Pinpoint the cell where the given text exists, returning its [X, Y] midpoint coordinate. 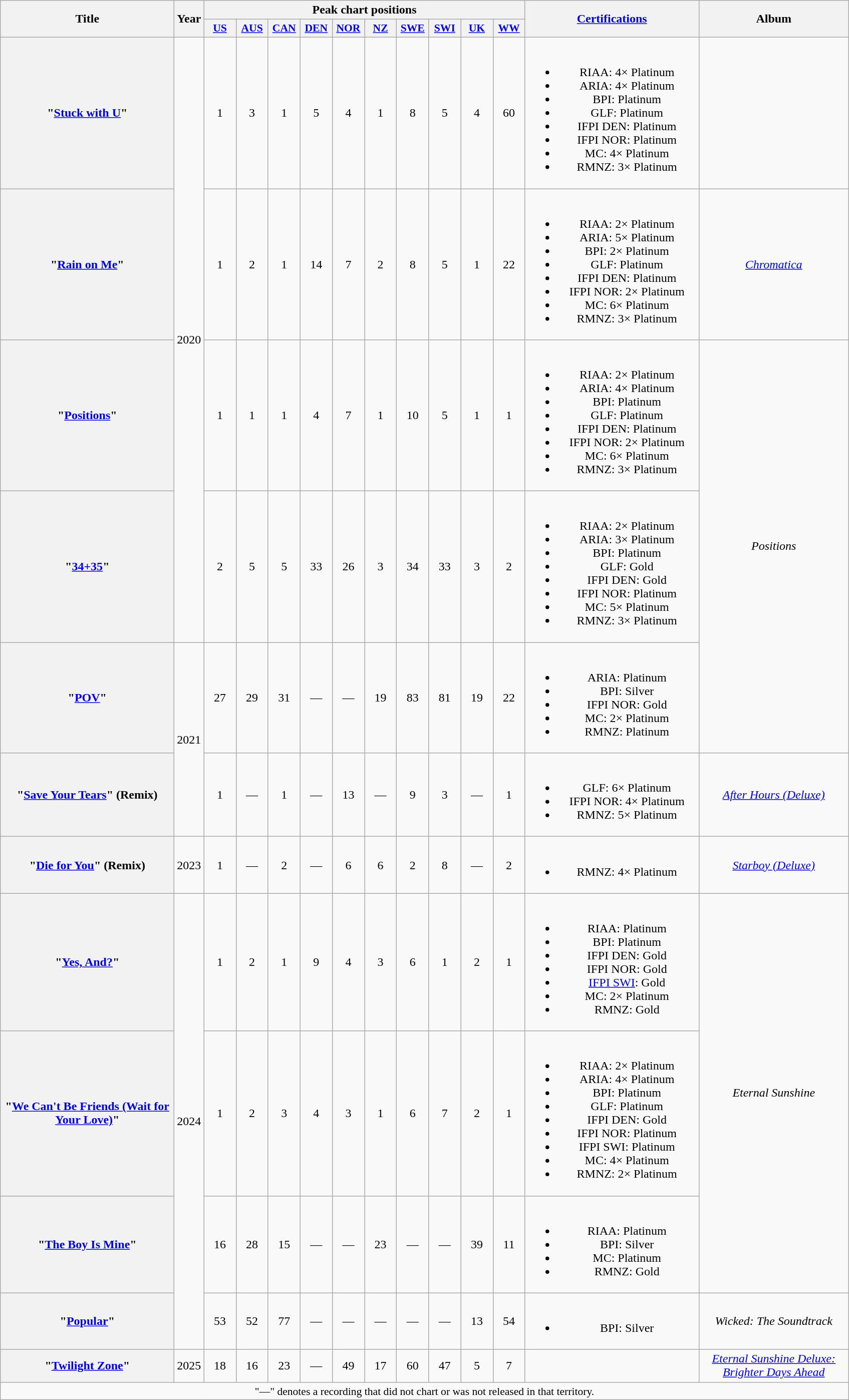
"Positions" [87, 416]
Peak chart positions [365, 10]
RIAA: 4× PlatinumARIA: 4× PlatinumBPI: PlatinumGLF: PlatinumIFPI DEN: PlatinumIFPI NOR: PlatinumMC: 4× PlatinumRMNZ: 3× Platinum [612, 113]
47 [445, 1366]
31 [284, 698]
17 [381, 1366]
Title [87, 19]
26 [348, 567]
"Rain on Me" [87, 264]
28 [252, 1244]
RIAA: PlatinumBPI: SilverMC: PlatinumRMNZ: Gold [612, 1244]
"Yes, And?" [87, 962]
"We Can't Be Friends (Wait for Your Love)" [87, 1114]
2021 [189, 740]
49 [348, 1366]
SWE [413, 29]
CAN [284, 29]
SWI [445, 29]
34 [413, 567]
2025 [189, 1366]
"Save Your Tears" (Remix) [87, 795]
AUS [252, 29]
UK [477, 29]
RMNZ: 4× Platinum [612, 865]
RIAA: 2× PlatinumARIA: 4× PlatinumBPI: PlatinumGLF: PlatinumIFPI DEN: GoldIFPI NOR: PlatinumIFPI SWI: PlatinumMC: 4× PlatinumRMNZ: 2× Platinum [612, 1114]
RIAA: 2× PlatinumARIA: 5× PlatinumBPI: 2× PlatinumGLF: PlatinumIFPI DEN: PlatinumIFPI NOR: 2× PlatinumMC: 6× PlatinumRMNZ: 3× Platinum [612, 264]
"—" denotes a recording that did not chart or was not released in that territory. [425, 1391]
"34+35" [87, 567]
Album [773, 19]
52 [252, 1321]
29 [252, 698]
"Die for You" (Remix) [87, 865]
Starboy (Deluxe) [773, 865]
77 [284, 1321]
Year [189, 19]
83 [413, 698]
14 [316, 264]
"Stuck with U" [87, 113]
54 [509, 1321]
GLF: 6× PlatinumIFPI NOR: 4× PlatinumRMNZ: 5× Platinum [612, 795]
RIAA: 2× PlatinumARIA: 4× PlatinumBPI: PlatinumGLF: PlatinumIFPI DEN: PlatinumIFPI NOR: 2× PlatinumMC: 6× PlatinumRMNZ: 3× Platinum [612, 416]
Certifications [612, 19]
Wicked: The Soundtrack [773, 1321]
NOR [348, 29]
39 [477, 1244]
RIAA: 2× PlatinumARIA: 3× PlatinumBPI: PlatinumGLF: GoldIFPI DEN: GoldIFPI NOR: PlatinumMC: 5× PlatinumRMNZ: 3× Platinum [612, 567]
RIAA: PlatinumBPI: PlatinumIFPI DEN: GoldIFPI NOR: GoldIFPI SWI: GoldMC: 2× PlatinumRMNZ: Gold [612, 962]
2024 [189, 1122]
"Popular" [87, 1321]
18 [220, 1366]
2020 [189, 339]
WW [509, 29]
Positions [773, 547]
ARIA: PlatinumBPI: SilverIFPI NOR: GoldMC: 2× PlatinumRMNZ: Platinum [612, 698]
"Twilight Zone" [87, 1366]
Eternal Sunshine [773, 1093]
BPI: Silver [612, 1321]
15 [284, 1244]
2023 [189, 865]
"The Boy Is Mine" [87, 1244]
DEN [316, 29]
81 [445, 698]
10 [413, 416]
Chromatica [773, 264]
US [220, 29]
After Hours (Deluxe) [773, 795]
27 [220, 698]
NZ [381, 29]
"POV" [87, 698]
53 [220, 1321]
11 [509, 1244]
Eternal Sunshine Deluxe: Brighter Days Ahead [773, 1366]
